Detect which cell encompasses the target text, then output its (x, y) center coordinate. 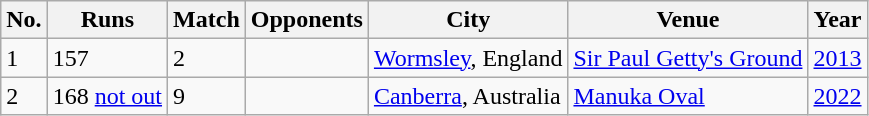
Match (207, 20)
1 (24, 58)
157 (107, 58)
2013 (838, 58)
168 not out (107, 96)
Runs (107, 20)
9 (207, 96)
Sir Paul Getty's Ground (688, 58)
Manuka Oval (688, 96)
No. (24, 20)
Year (838, 20)
Canberra, Australia (468, 96)
Opponents (306, 20)
Venue (688, 20)
2022 (838, 96)
City (468, 20)
Wormsley, England (468, 58)
